From the cell containing the given text, extract its center point as (x, y) coordinate. 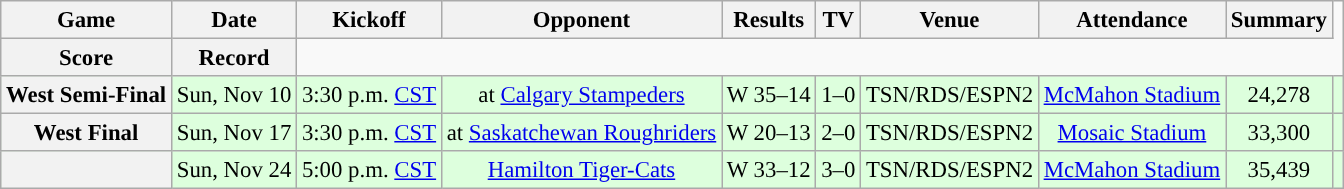
Attendance (1132, 20)
Sun, Nov 24 (234, 170)
Sun, Nov 17 (234, 133)
33,300 (1280, 133)
Opponent (581, 20)
Mosaic Stadium (1132, 133)
W 33–12 (769, 170)
TV (838, 20)
35,439 (1280, 170)
West Semi-Final (86, 95)
W 20–13 (769, 133)
West Final (86, 133)
2–0 (838, 133)
5:00 p.m. CST (370, 170)
Summary (1280, 20)
Record (234, 58)
W 35–14 (769, 95)
24,278 (1280, 95)
at Calgary Stampeders (581, 95)
Game (86, 20)
Hamilton Tiger-Cats (581, 170)
at Saskatchewan Roughriders (581, 133)
Score (86, 58)
Sun, Nov 10 (234, 95)
1–0 (838, 95)
Venue (950, 20)
Results (769, 20)
Date (234, 20)
3–0 (838, 170)
Kickoff (370, 20)
